Determine the [x, y] coordinate at the center of the cell enclosing the given text.  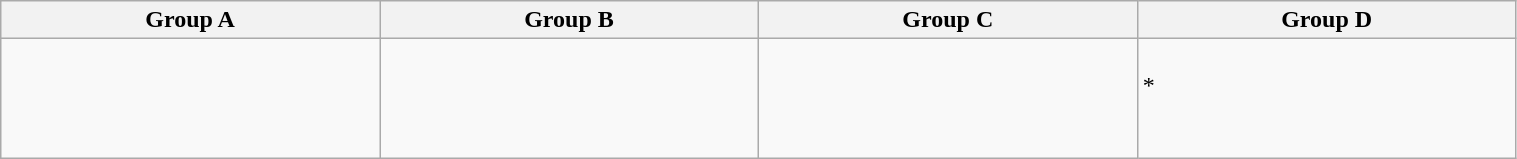
* [1326, 98]
Group B [570, 20]
Group C [948, 20]
Group D [1326, 20]
Group A [190, 20]
